Scan for the cell matching the given text and deliver its [x, y] coordinate at center. 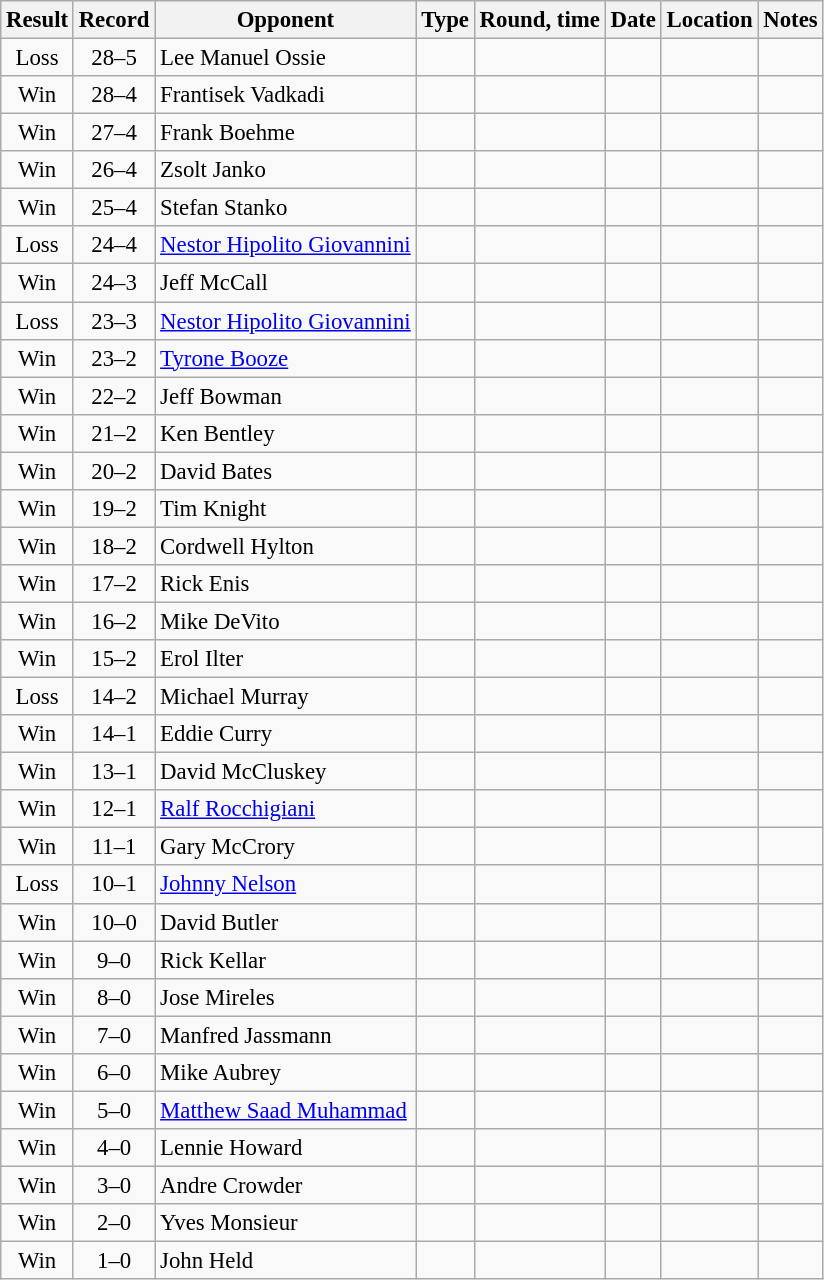
Johnny Nelson [286, 885]
Matthew Saad Muhammad [286, 1110]
10–0 [114, 922]
23–2 [114, 358]
Jose Mireles [286, 997]
Stefan Stanko [286, 208]
Ken Bentley [286, 433]
23–3 [114, 321]
Result [38, 20]
Tim Knight [286, 509]
Lee Manuel Ossie [286, 58]
Mike DeVito [286, 621]
15–2 [114, 659]
Location [710, 20]
Manfred Jassmann [286, 1035]
Frank Boehme [286, 133]
Lennie Howard [286, 1148]
1–0 [114, 1261]
Tyrone Booze [286, 358]
Mike Aubrey [286, 1073]
16–2 [114, 621]
2–0 [114, 1223]
Date [633, 20]
Gary McCrory [286, 847]
Rick Kellar [286, 960]
27–4 [114, 133]
28–5 [114, 58]
9–0 [114, 960]
12–1 [114, 809]
David McCluskey [286, 772]
Rick Enis [286, 584]
21–2 [114, 433]
25–4 [114, 208]
David Bates [286, 471]
24–4 [114, 245]
Cordwell Hylton [286, 546]
Record [114, 20]
17–2 [114, 584]
13–1 [114, 772]
Yves Monsieur [286, 1223]
John Held [286, 1261]
18–2 [114, 546]
Erol Ilter [286, 659]
3–0 [114, 1185]
4–0 [114, 1148]
6–0 [114, 1073]
Round, time [540, 20]
10–1 [114, 885]
Michael Murray [286, 697]
14–1 [114, 734]
Jeff McCall [286, 283]
Frantisek Vadkadi [286, 95]
David Butler [286, 922]
14–2 [114, 697]
Ralf Rocchigiani [286, 809]
28–4 [114, 95]
Zsolt Janko [286, 170]
Notes [790, 20]
Type [445, 20]
5–0 [114, 1110]
11–1 [114, 847]
7–0 [114, 1035]
26–4 [114, 170]
22–2 [114, 396]
Jeff Bowman [286, 396]
24–3 [114, 283]
Andre Crowder [286, 1185]
19–2 [114, 509]
20–2 [114, 471]
8–0 [114, 997]
Opponent [286, 20]
Eddie Curry [286, 734]
